Pinpoint the cell where the given text exists, returning its (X, Y) midpoint coordinate. 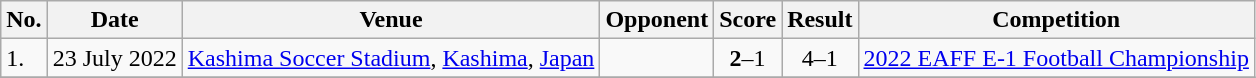
4–1 (820, 58)
Score (748, 20)
Result (820, 20)
Kashima Soccer Stadium, Kashima, Japan (391, 58)
Date (114, 20)
2–1 (748, 58)
Venue (391, 20)
1. (24, 58)
Competition (1056, 20)
No. (24, 20)
Opponent (657, 20)
2022 EAFF E-1 Football Championship (1056, 58)
23 July 2022 (114, 58)
